Return the [x, y] coordinate for the center point of the cell that contains the specified text.  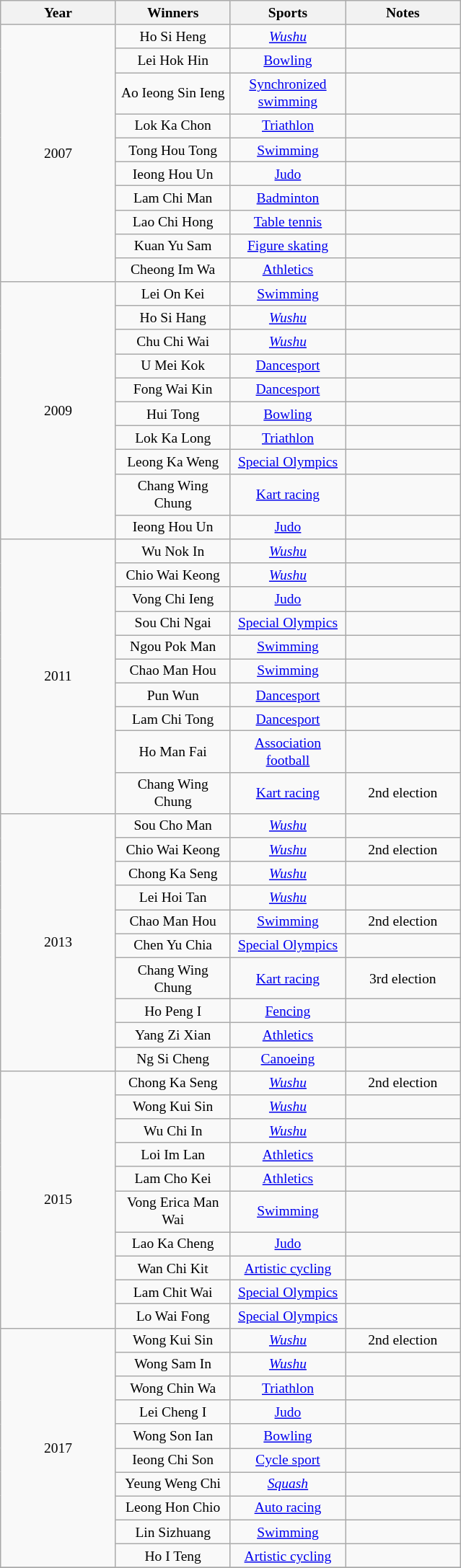
Association football [287, 751]
Lam Chit Wai [173, 1292]
Ho Man Fai [173, 751]
3rd election [403, 978]
Ho I Teng [173, 1556]
2007 [58, 153]
Lo Wai Fong [173, 1316]
Ieong Chi Son [173, 1459]
Lao Ka Cheng [173, 1244]
Chen Yu Chia [173, 946]
Ho Si Heng [173, 36]
Synchronized swimming [287, 94]
Kuan Yu Sam [173, 245]
Loi Im Lan [173, 1155]
Ng Si Cheng [173, 1058]
Wong Son Ian [173, 1436]
Yang Zi Xian [173, 1035]
Leong Ka Weng [173, 461]
Canoeing [287, 1058]
Ho Peng I [173, 1011]
Lei On Kei [173, 294]
Wu Nok In [173, 551]
Lao Chi Hong [173, 222]
Squash [287, 1484]
Hui Tong [173, 414]
Vong Erica Man Wai [173, 1211]
2009 [58, 411]
2013 [58, 942]
Lok Ka Chon [173, 125]
Vong Chi Ieng [173, 598]
Notes [403, 13]
Tong Hou Tong [173, 150]
Pun Wun [173, 695]
Fong Wai Kin [173, 389]
Wong Chin Wa [173, 1388]
Winners [173, 13]
Lin Sizhuang [173, 1531]
Sou Chi Ngai [173, 623]
2015 [58, 1200]
Leong Hon Chio [173, 1508]
Lam Chi Tong [173, 719]
Sou Cho Man [173, 825]
Yeung Weng Chi [173, 1484]
Ao Ieong Sin Ieng [173, 94]
Auto racing [287, 1508]
Fencing [287, 1011]
Table tennis [287, 222]
2011 [58, 676]
Chu Chi Wai [173, 342]
Wu Chi In [173, 1130]
U Mei Kok [173, 366]
Lok Ka Long [173, 438]
Ho Si Hang [173, 317]
Year [58, 13]
Wong Sam In [173, 1364]
Lam Chi Man [173, 198]
Cycle sport [287, 1459]
2017 [58, 1448]
Sports [287, 13]
Lei Hok Hin [173, 61]
Badminton [287, 198]
Lam Cho Kei [173, 1178]
Wan Chi Kit [173, 1267]
Lei Cheng I [173, 1412]
Lei Hoi Tan [173, 897]
Figure skating [287, 245]
Ngou Pok Man [173, 647]
Cheong Im Wa [173, 270]
